Return [x, y] of the center of cell containing provided text 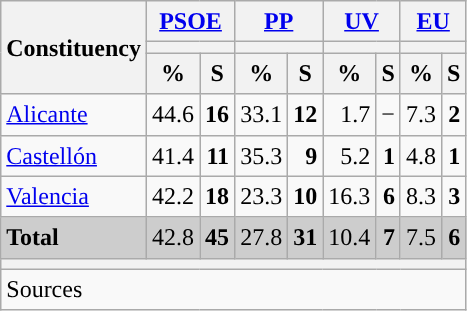
Castellón [74, 156]
9 [306, 156]
Constituency [74, 48]
PSOE [190, 22]
− [388, 114]
41.4 [172, 156]
10 [306, 196]
1.7 [350, 114]
UV [362, 22]
44.6 [172, 114]
5.2 [350, 156]
33.1 [262, 114]
7.3 [420, 114]
Total [74, 238]
42.2 [172, 196]
PP [279, 22]
45 [218, 238]
4.8 [420, 156]
2 [453, 114]
10.4 [350, 238]
18 [218, 196]
16.3 [350, 196]
7 [388, 238]
35.3 [262, 156]
23.3 [262, 196]
7.5 [420, 238]
EU [432, 22]
Alicante [74, 114]
31 [306, 238]
8.3 [420, 196]
11 [218, 156]
16 [218, 114]
3 [453, 196]
Sources [234, 290]
27.8 [262, 238]
42.8 [172, 238]
12 [306, 114]
Valencia [74, 196]
